Locate the cell with the specified text and output its (x, y) center coordinate. 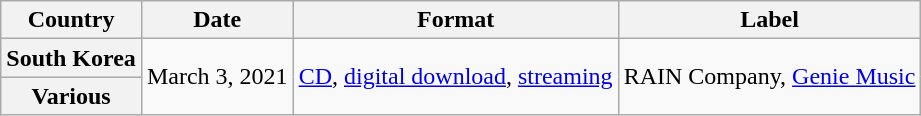
South Korea (72, 58)
March 3, 2021 (217, 77)
Format (456, 20)
Label (770, 20)
Date (217, 20)
Country (72, 20)
Various (72, 96)
CD, digital download, streaming (456, 77)
RAIN Company, Genie Music (770, 77)
